Detect which cell encompasses the target text, then output its (X, Y) center coordinate. 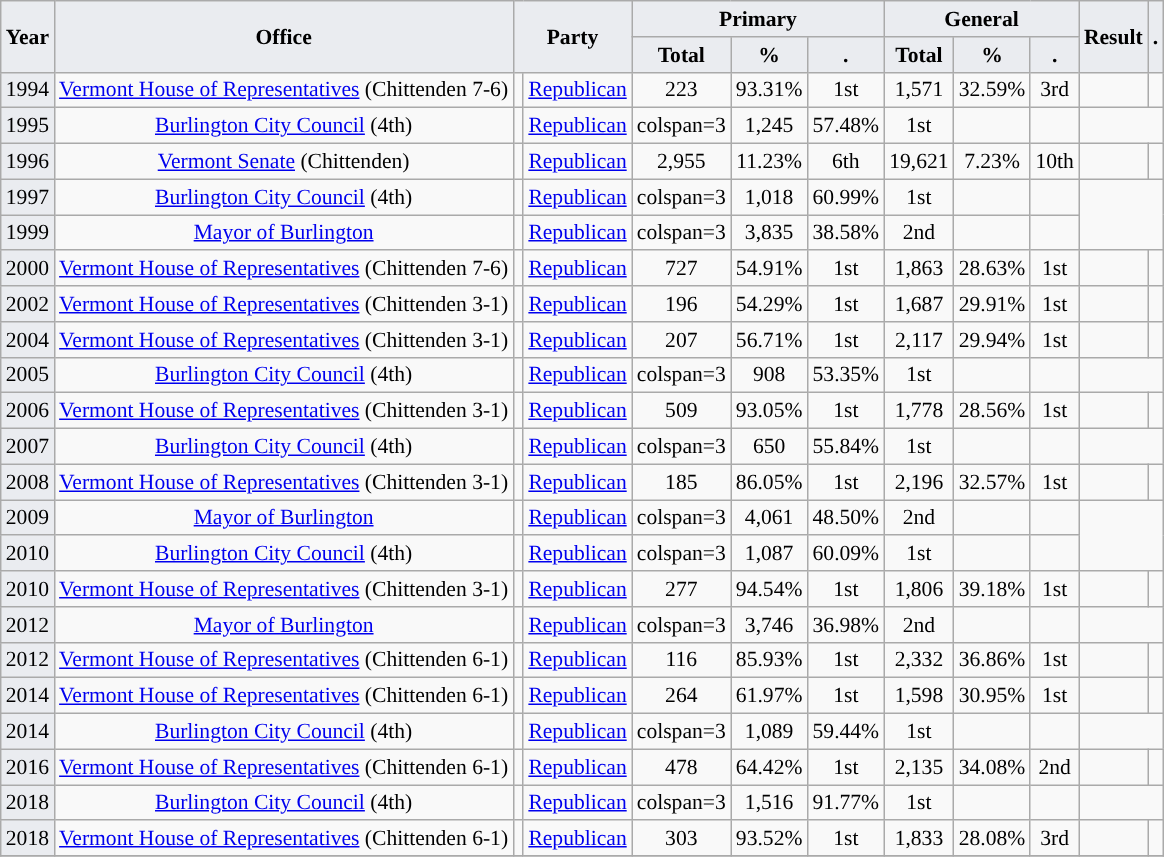
60.09% (846, 554)
2002 (28, 304)
264 (682, 696)
19,621 (918, 162)
908 (770, 375)
478 (682, 767)
1999 (28, 233)
303 (682, 839)
56.71% (770, 340)
60.99% (846, 197)
1,018 (770, 197)
Year (28, 36)
1,778 (918, 411)
116 (682, 660)
1,089 (770, 732)
53.35% (846, 375)
196 (682, 304)
1,087 (770, 554)
57.48% (846, 126)
2005 (28, 375)
1,687 (918, 304)
2009 (28, 518)
1,598 (918, 696)
29.91% (992, 304)
93.52% (770, 839)
34.08% (992, 767)
650 (770, 447)
2004 (28, 340)
1,516 (770, 803)
36.98% (846, 625)
86.05% (770, 482)
727 (682, 269)
54.29% (770, 304)
2016 (28, 767)
1,833 (918, 839)
Result (1114, 36)
1996 (28, 162)
1,245 (770, 126)
94.54% (770, 589)
Vermont Senate (Chittenden) (284, 162)
7.23% (992, 162)
1997 (28, 197)
48.50% (846, 518)
1,863 (918, 269)
59.44% (846, 732)
36.86% (992, 660)
64.42% (770, 767)
1,806 (918, 589)
39.18% (992, 589)
91.77% (846, 803)
2,332 (918, 660)
1994 (28, 90)
61.97% (770, 696)
28.56% (992, 411)
2,196 (918, 482)
3,835 (770, 233)
28.08% (992, 839)
2000 (28, 269)
509 (682, 411)
29.94% (992, 340)
32.57% (992, 482)
Office (284, 36)
General (982, 19)
2008 (28, 482)
11.23% (770, 162)
223 (682, 90)
1995 (28, 126)
3,746 (770, 625)
1,571 (918, 90)
6th (846, 162)
38.58% (846, 233)
207 (682, 340)
2006 (28, 411)
30.95% (992, 696)
Party (572, 36)
32.59% (992, 90)
4,061 (770, 518)
2,955 (682, 162)
28.63% (992, 269)
93.31% (770, 90)
2,135 (918, 767)
93.05% (770, 411)
2007 (28, 447)
55.84% (846, 447)
Primary (758, 19)
10th (1054, 162)
54.91% (770, 269)
277 (682, 589)
185 (682, 482)
2,117 (918, 340)
85.93% (770, 660)
